Identify which cell holds the provided text, then report its (x, y) central coordinate. 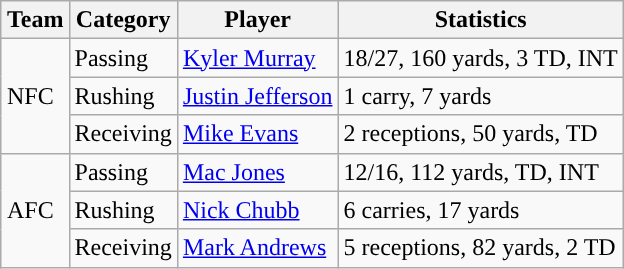
Team (35, 20)
Kyler Murray (258, 58)
Mac Jones (258, 172)
Mike Evans (258, 134)
6 carries, 17 yards (480, 210)
5 receptions, 82 yards, 2 TD (480, 248)
2 receptions, 50 yards, TD (480, 134)
Category (123, 20)
Statistics (480, 20)
12/16, 112 yards, TD, INT (480, 172)
Nick Chubb (258, 210)
Mark Andrews (258, 248)
1 carry, 7 yards (480, 96)
Justin Jefferson (258, 96)
NFC (35, 96)
AFC (35, 210)
Player (258, 20)
18/27, 160 yards, 3 TD, INT (480, 58)
